Capture the cell that displays the provided text and extract its (x, y) central coordinate. 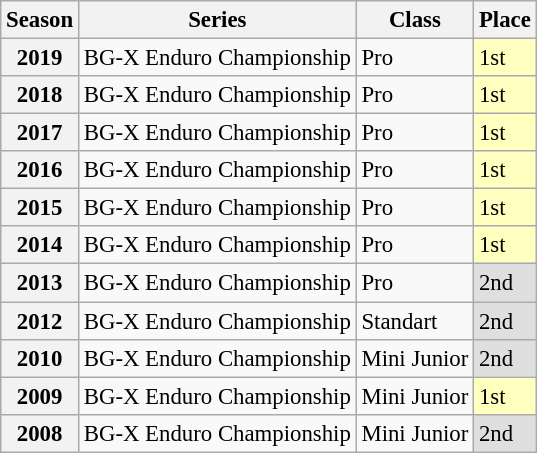
2018 (40, 95)
2016 (40, 170)
2015 (40, 208)
Class (415, 20)
2009 (40, 396)
2012 (40, 321)
2008 (40, 433)
Standart (415, 321)
Series (217, 20)
2010 (40, 358)
2013 (40, 283)
2017 (40, 133)
Season (40, 20)
2014 (40, 245)
2019 (40, 58)
Place (505, 20)
